Return the [x, y] coordinate for the center point of the cell that contains the specified text.  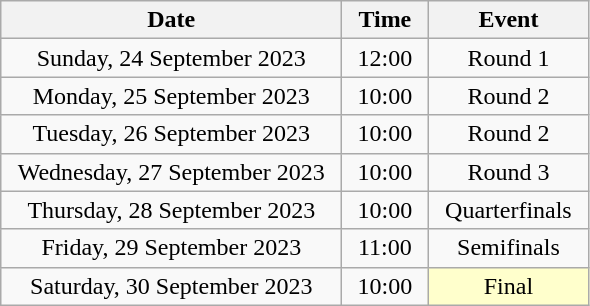
Date [172, 20]
Event [508, 20]
Monday, 25 September 2023 [172, 96]
Round 3 [508, 172]
Final [508, 286]
Time [385, 20]
12:00 [385, 58]
Wednesday, 27 September 2023 [172, 172]
Friday, 29 September 2023 [172, 248]
Saturday, 30 September 2023 [172, 286]
Semifinals [508, 248]
Round 1 [508, 58]
Tuesday, 26 September 2023 [172, 134]
Sunday, 24 September 2023 [172, 58]
11:00 [385, 248]
Thursday, 28 September 2023 [172, 210]
Quarterfinals [508, 210]
